Search for the cell housing the specified text and yield its (x, y) center coordinate. 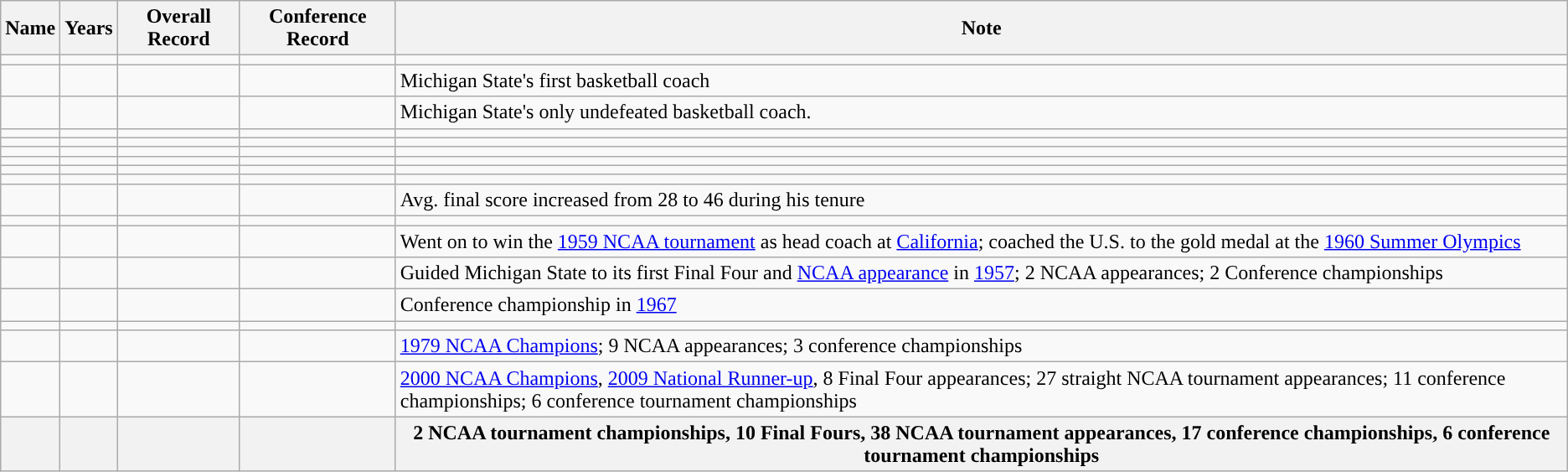
Overall Record (178, 29)
Avg. final score increased from 28 to 46 during his tenure (982, 200)
Conference championship in 1967 (982, 305)
Note (982, 29)
Went on to win the 1959 NCAA tournament as head coach at California; coached the U.S. to the gold medal at the 1960 Summer Olympics (982, 241)
Guided Michigan State to its first Final Four and NCAA appearance in 1957; 2 NCAA appearances; 2 Conference championships (982, 273)
1979 NCAA Champions; 9 NCAA appearances; 3 conference championships (982, 346)
Michigan State's first basketball coach (982, 80)
2 NCAA tournament championships, 10 Final Fours, 38 NCAA tournament appearances, 17 conference championships, 6 conference tournament championships (982, 444)
Years (89, 29)
Conference Record (317, 29)
Michigan State's only undefeated basketball coach. (982, 112)
Name (30, 29)
